For the text-containing cell, return its midpoint in (X, Y) coordinate format. 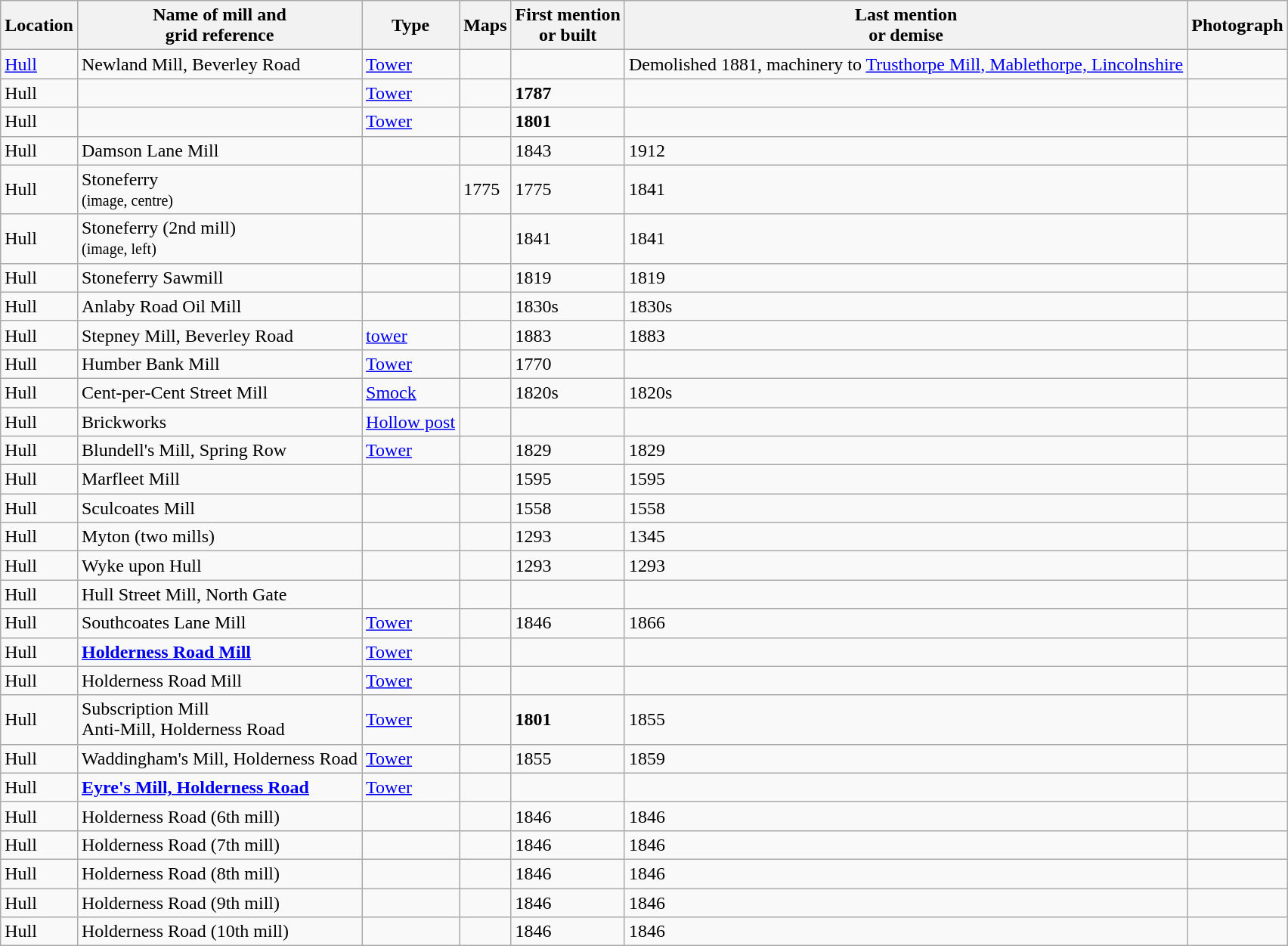
Newland Mill, Beverley Road (219, 64)
Holderness Road (9th mill) (219, 902)
Location (39, 26)
Wyke upon Hull (219, 566)
Southcoates Lane Mill (219, 623)
Demolished 1881, machinery to Trusthorpe Mill, Mablethorpe, Lincolnshire (906, 64)
Stoneferry(image, centre) (219, 189)
Hull Street Mill, North Gate (219, 594)
Last mention or demise (906, 26)
Holderness Road (10th mill) (219, 932)
Humber Bank Mill (219, 364)
Sculcoates Mill (219, 508)
Smock (411, 392)
Holderness Road (8th mill) (219, 873)
Hollow post (411, 421)
Name of mill andgrid reference (219, 26)
1787 (568, 93)
1770 (568, 364)
Anlaby Road Oil Mill (219, 306)
Subscription MillAnti-Mill, Holderness Road (219, 720)
Marfleet Mill (219, 479)
1843 (568, 150)
tower (411, 335)
Blundell's Mill, Spring Row (219, 451)
Type (411, 26)
Stoneferry Sawmill (219, 278)
1866 (906, 623)
1859 (906, 758)
Eyre's Mill, Holderness Road (219, 787)
Stoneferry (2nd mill)(image, left) (219, 239)
Myton (two mills) (219, 537)
1912 (906, 150)
Holderness Road (6th mill) (219, 816)
1345 (906, 537)
First mentionor built (568, 26)
Holderness Road (7th mill) (219, 845)
Damson Lane Mill (219, 150)
Stepney Mill, Beverley Road (219, 335)
Brickworks (219, 421)
Maps (485, 26)
Waddingham's Mill, Holderness Road (219, 758)
Photograph (1237, 26)
Cent-per-Cent Street Mill (219, 392)
